Output the (X, Y) coordinate of the center of the cell containing the given text.  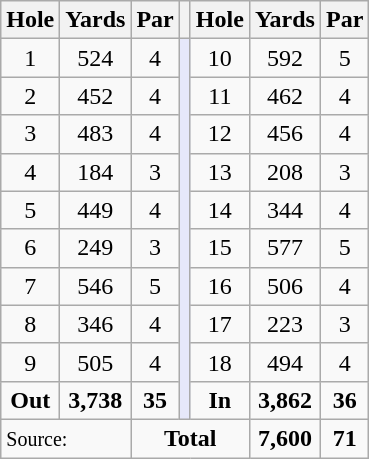
249 (96, 248)
8 (30, 324)
223 (284, 324)
3,738 (96, 400)
483 (96, 134)
15 (220, 248)
3,862 (284, 400)
14 (220, 210)
Source: (66, 438)
6 (30, 248)
2 (30, 96)
346 (96, 324)
11 (220, 96)
462 (284, 96)
7,600 (284, 438)
592 (284, 58)
17 (220, 324)
Out (30, 400)
344 (284, 210)
9 (30, 362)
208 (284, 172)
506 (284, 286)
546 (96, 286)
36 (344, 400)
12 (220, 134)
524 (96, 58)
1 (30, 58)
35 (155, 400)
13 (220, 172)
18 (220, 362)
71 (344, 438)
577 (284, 248)
184 (96, 172)
452 (96, 96)
494 (284, 362)
16 (220, 286)
In (220, 400)
Total (190, 438)
456 (284, 134)
7 (30, 286)
449 (96, 210)
505 (96, 362)
10 (220, 58)
